Extract the (x, y) coordinate from the center of the cell holding the provided text.  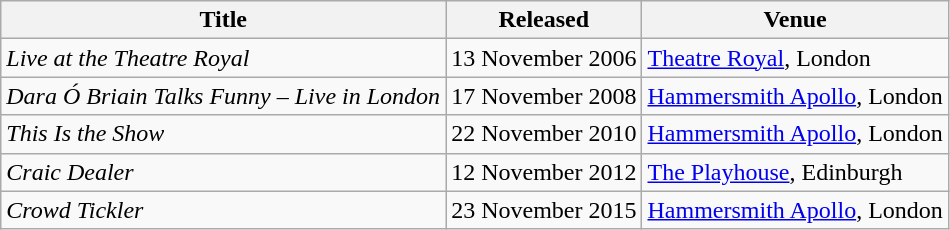
12 November 2012 (544, 172)
Title (224, 20)
Live at the Theatre Royal (224, 58)
The Playhouse, Edinburgh (795, 172)
Craic Dealer (224, 172)
Released (544, 20)
Theatre Royal, London (795, 58)
Venue (795, 20)
This Is the Show (224, 134)
17 November 2008 (544, 96)
Crowd Tickler (224, 210)
23 November 2015 (544, 210)
13 November 2006 (544, 58)
22 November 2010 (544, 134)
Dara Ó Briain Talks Funny – Live in London (224, 96)
